Output the (x, y) coordinate of the center of the cell containing the given text.  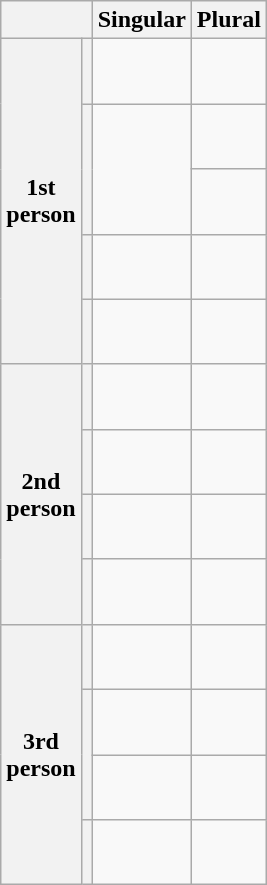
2ndperson (41, 494)
3rdperson (41, 754)
1stperson (41, 202)
Singular (142, 20)
Plural (228, 20)
